Capture the cell that displays the provided text and extract its [x, y] central coordinate. 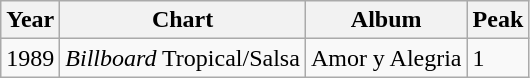
Billboard Tropical/Salsa [183, 58]
1989 [30, 58]
Peak [498, 20]
Year [30, 20]
Chart [183, 20]
1 [498, 58]
Album [386, 20]
Amor y Alegria [386, 58]
